Capture the cell that displays the provided text and extract its [x, y] central coordinate. 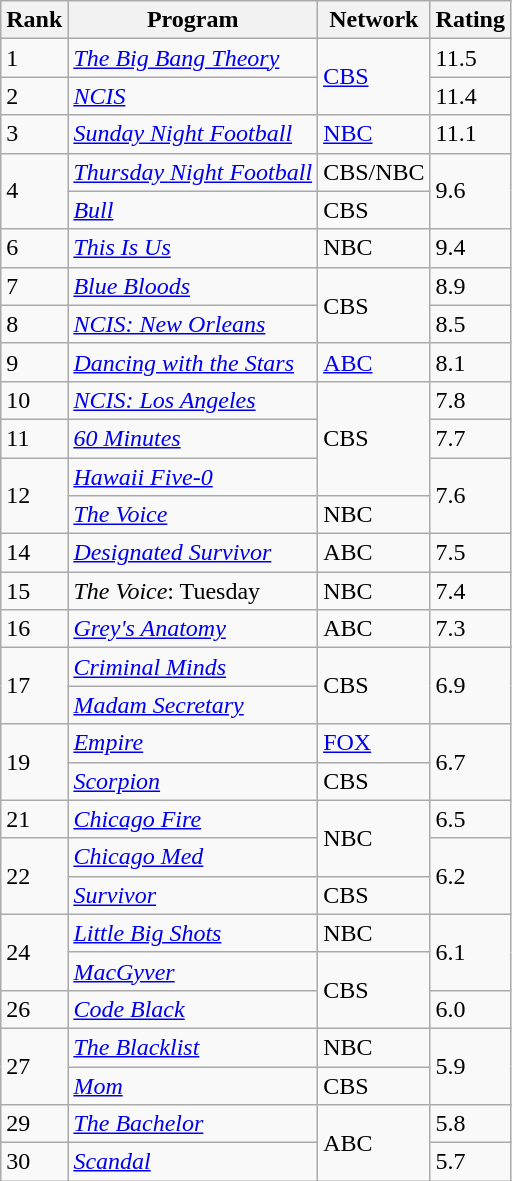
The Voice [193, 515]
NCIS [193, 96]
4 [34, 191]
5.7 [470, 1162]
6.9 [470, 686]
Mom [193, 1085]
29 [34, 1124]
Thursday Night Football [193, 172]
6.2 [470, 876]
11.4 [470, 96]
Chicago Med [193, 857]
Grey's Anatomy [193, 629]
The Bachelor [193, 1124]
7.5 [470, 553]
11.5 [470, 58]
Hawaii Five-0 [193, 477]
Scorpion [193, 781]
60 Minutes [193, 438]
12 [34, 496]
7.8 [470, 400]
9 [34, 362]
3 [34, 134]
1 [34, 58]
Code Black [193, 1009]
22 [34, 876]
Sunday Night Football [193, 134]
Little Big Shots [193, 933]
Criminal Minds [193, 667]
This Is Us [193, 248]
The Voice: Tuesday [193, 591]
8.9 [470, 286]
21 [34, 819]
9.4 [470, 248]
6.0 [470, 1009]
Survivor [193, 895]
11.1 [470, 134]
6.7 [470, 762]
26 [34, 1009]
14 [34, 553]
16 [34, 629]
6 [34, 248]
27 [34, 1066]
Bull [193, 210]
24 [34, 952]
Program [193, 20]
The Blacklist [193, 1047]
The Big Bang Theory [193, 58]
5.8 [470, 1124]
FOX [374, 743]
Chicago Fire [193, 819]
8.5 [470, 324]
10 [34, 400]
7.3 [470, 629]
Empire [193, 743]
7.4 [470, 591]
Madam Secretary [193, 705]
Blue Bloods [193, 286]
17 [34, 686]
15 [34, 591]
7.6 [470, 496]
NCIS: New Orleans [193, 324]
Designated Survivor [193, 553]
Rating [470, 20]
6.1 [470, 952]
2 [34, 96]
5.9 [470, 1066]
6.5 [470, 819]
Rank [34, 20]
7.7 [470, 438]
8.1 [470, 362]
Scandal [193, 1162]
NCIS: Los Angeles [193, 400]
11 [34, 438]
19 [34, 762]
9.6 [470, 191]
8 [34, 324]
Dancing with the Stars [193, 362]
MacGyver [193, 971]
Network [374, 20]
7 [34, 286]
CBS/NBC [374, 172]
30 [34, 1162]
